Detect which cell encompasses the target text, then output its (x, y) center coordinate. 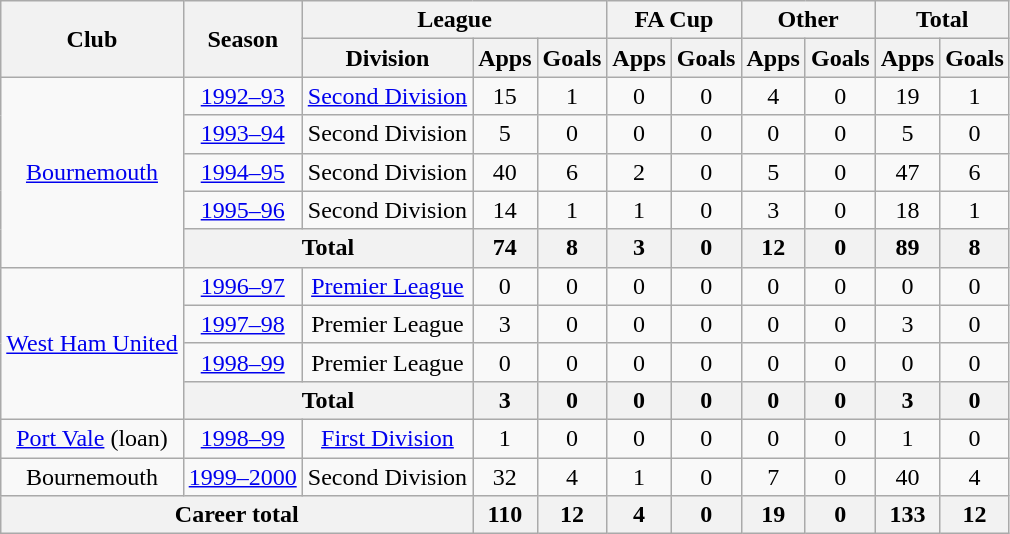
Other (808, 20)
1993–94 (242, 134)
89 (907, 248)
74 (505, 248)
Career total (237, 515)
1999–2000 (242, 477)
Season (242, 39)
1996–97 (242, 286)
133 (907, 515)
Division (387, 58)
15 (505, 96)
1997–98 (242, 324)
32 (505, 477)
League (454, 20)
7 (773, 477)
1994–95 (242, 172)
1995–96 (242, 210)
14 (505, 210)
Club (92, 39)
West Ham United (92, 343)
Port Vale (loan) (92, 438)
2 (639, 172)
1992–93 (242, 96)
First Division (387, 438)
FA Cup (674, 20)
110 (505, 515)
18 (907, 210)
47 (907, 172)
